Scan for the cell matching the given text and deliver its [X, Y] coordinate at center. 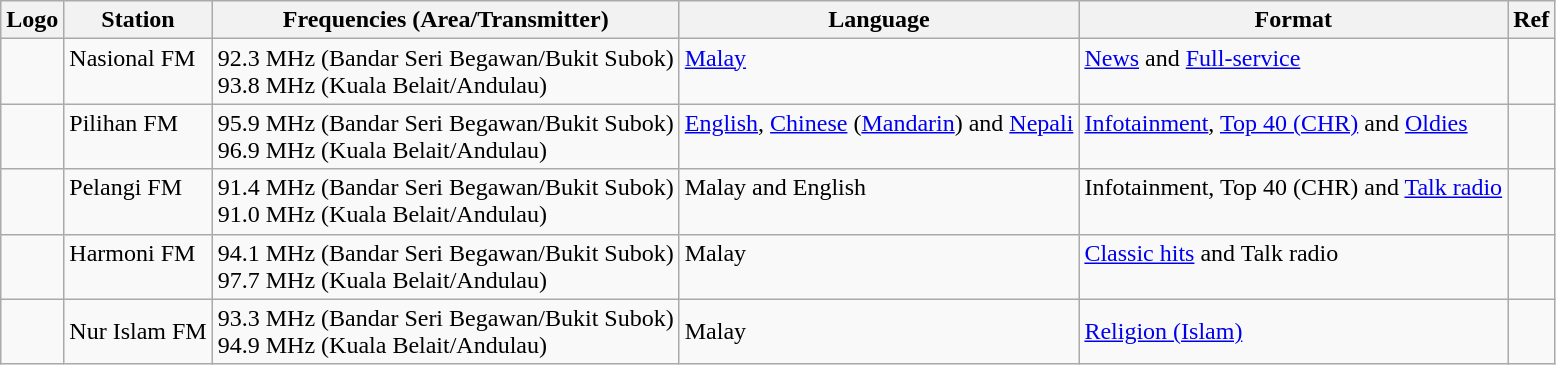
Ref [1532, 20]
Infotainment, Top 40 (CHR) and Talk radio [1294, 202]
Religion (Islam) [1294, 332]
Malay and English [879, 202]
Harmoni FM [138, 266]
Nur Islam FM [138, 332]
Frequencies (Area/Transmitter) [446, 20]
94.1 MHz (Bandar Seri Begawan/Bukit Subok)97.7 MHz (Kuala Belait/Andulau) [446, 266]
Pilihan FM [138, 136]
News and Full-service [1294, 72]
Language [879, 20]
Station [138, 20]
Pelangi FM [138, 202]
Nasional FM [138, 72]
Classic hits and Talk radio [1294, 266]
Logo [32, 20]
91.4 MHz (Bandar Seri Begawan/Bukit Subok)91.0 MHz (Kuala Belait/Andulau) [446, 202]
Infotainment, Top 40 (CHR) and Oldies [1294, 136]
93.3 MHz (Bandar Seri Begawan/Bukit Subok)94.9 MHz (Kuala Belait/Andulau) [446, 332]
Format [1294, 20]
92.3 MHz (Bandar Seri Begawan/Bukit Subok)93.8 MHz (Kuala Belait/Andulau) [446, 72]
95.9 MHz (Bandar Seri Begawan/Bukit Subok)96.9 MHz (Kuala Belait/Andulau) [446, 136]
English, Chinese (Mandarin) and Nepali [879, 136]
